Detect which cell encompasses the target text, then output its (x, y) center coordinate. 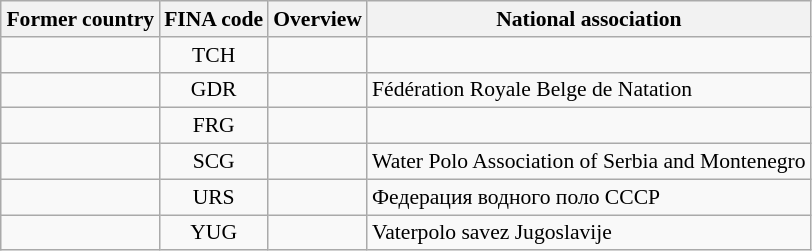
Overview (318, 19)
Fédération Royale Belge de Natation (589, 90)
YUG (214, 233)
URS (214, 197)
FINA code (214, 19)
Vaterpolo savez Jugoslavije (589, 233)
TCH (214, 55)
Water Polo Association of Serbia and Montenegro (589, 162)
SCG (214, 162)
Федерация водного поло СССР (589, 197)
FRG (214, 126)
National association (589, 19)
GDR (214, 90)
Former country (80, 19)
